Return [X, Y] of the center of cell containing provided text 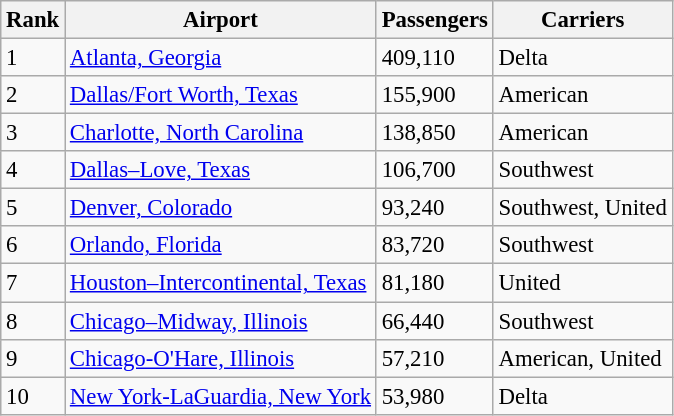
53,980 [434, 396]
Southwest, United [582, 208]
57,210 [434, 358]
Passengers [434, 20]
4 [33, 170]
1 [33, 58]
10 [33, 396]
106,700 [434, 170]
New York-LaGuardia, New York [221, 396]
Airport [221, 20]
7 [33, 283]
Denver, Colorado [221, 208]
Charlotte, North Carolina [221, 133]
Carriers [582, 20]
83,720 [434, 245]
8 [33, 321]
5 [33, 208]
409,110 [434, 58]
93,240 [434, 208]
6 [33, 245]
66,440 [434, 321]
81,180 [434, 283]
9 [33, 358]
Atlanta, Georgia [221, 58]
3 [33, 133]
Rank [33, 20]
Dallas–Love, Texas [221, 170]
United [582, 283]
2 [33, 95]
Dallas/Fort Worth, Texas [221, 95]
Chicago-O'Hare, Illinois [221, 358]
Chicago–Midway, Illinois [221, 321]
American, United [582, 358]
138,850 [434, 133]
Houston–Intercontinental, Texas [221, 283]
Orlando, Florida [221, 245]
155,900 [434, 95]
